From the cell containing the given text, extract its center point as [X, Y] coordinate. 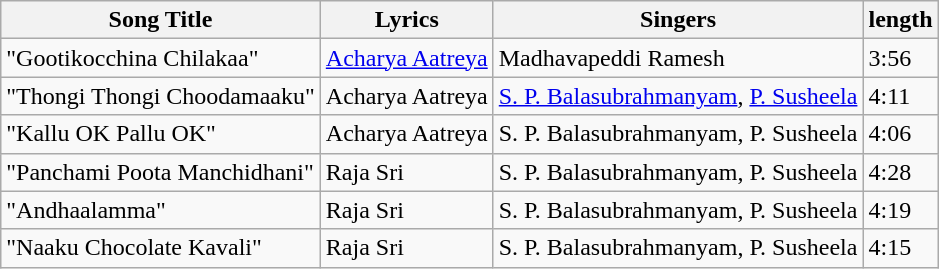
Lyrics [406, 20]
"Andhaalamma" [161, 210]
"Panchami Poota Manchidhani" [161, 172]
Madhavapeddi Ramesh [678, 58]
3:56 [900, 58]
"Gootikocchina Chilakaa" [161, 58]
4:06 [900, 134]
4:15 [900, 248]
4:11 [900, 96]
Singers [678, 20]
4:19 [900, 210]
length [900, 20]
4:28 [900, 172]
"Kallu OK Pallu OK" [161, 134]
"Thongi Thongi Choodamaaku" [161, 96]
"Naaku Chocolate Kavali" [161, 248]
Song Title [161, 20]
